Output the (x, y) coordinate of the center of the cell containing the given text.  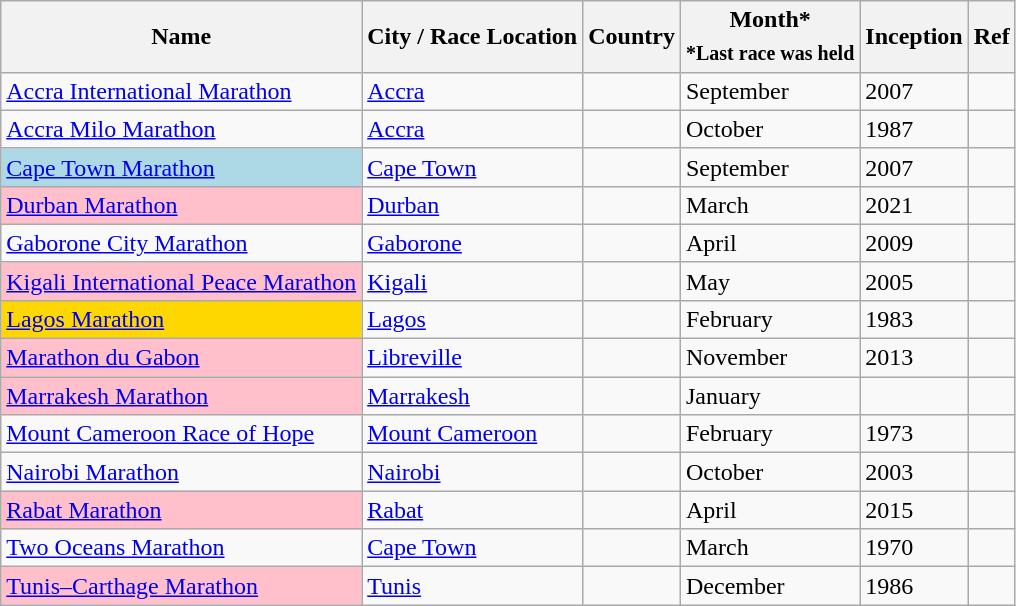
Name (182, 36)
May (770, 281)
Inception (914, 36)
Gaborone (472, 243)
Month**Last race was held (770, 36)
November (770, 358)
January (770, 396)
Mount Cameroon (472, 434)
Ref (992, 36)
Tunis–Carthage Marathon (182, 586)
2021 (914, 205)
Lagos Marathon (182, 319)
Kigali (472, 281)
Mount Cameroon Race of Hope (182, 434)
Marrakesh Marathon (182, 396)
Nairobi Marathon (182, 472)
Marrakesh (472, 396)
Cape Town Marathon (182, 167)
Rabat (472, 510)
Two Oceans Marathon (182, 548)
Accra International Marathon (182, 91)
2009 (914, 243)
December (770, 586)
Tunis (472, 586)
1986 (914, 586)
2005 (914, 281)
Rabat Marathon (182, 510)
Nairobi (472, 472)
Gaborone City Marathon (182, 243)
Country (632, 36)
1973 (914, 434)
Lagos (472, 319)
Marathon du Gabon (182, 358)
Libreville (472, 358)
Kigali International Peace Marathon (182, 281)
1970 (914, 548)
City / Race Location (472, 36)
1983 (914, 319)
Accra Milo Marathon (182, 129)
1987 (914, 129)
2015 (914, 510)
Durban Marathon (182, 205)
Durban (472, 205)
2013 (914, 358)
2003 (914, 472)
